Detect which cell encompasses the target text, then output its (X, Y) center coordinate. 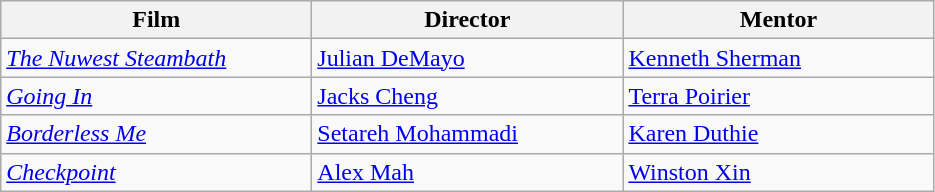
Checkpoint (156, 172)
Setareh Mohammadi (468, 134)
Film (156, 20)
Mentor (778, 20)
Terra Poirier (778, 96)
Karen Duthie (778, 134)
Going In (156, 96)
Winston Xin (778, 172)
Alex Mah (468, 172)
Jacks Cheng (468, 96)
Director (468, 20)
Borderless Me (156, 134)
Julian DeMayo (468, 58)
Kenneth Sherman (778, 58)
The Nuwest Steambath (156, 58)
